Identify which cell holds the provided text, then report its (X, Y) central coordinate. 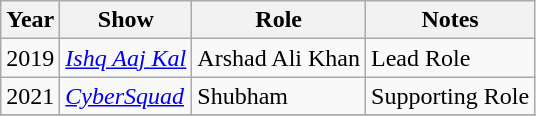
CyberSquad (126, 96)
2019 (30, 58)
Show (126, 20)
Supporting Role (450, 96)
Lead Role (450, 58)
Arshad Ali Khan (279, 58)
Shubham (279, 96)
Notes (450, 20)
Role (279, 20)
2021 (30, 96)
Year (30, 20)
Ishq Aaj Kal (126, 58)
